Detect which cell encompasses the target text, then output its (x, y) center coordinate. 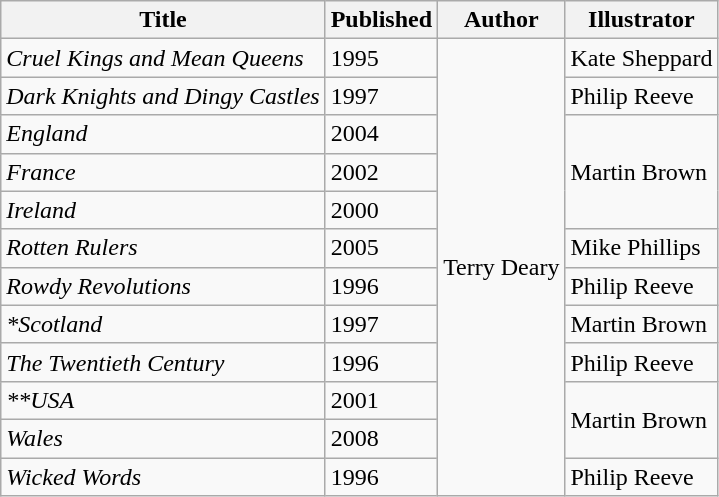
Cruel Kings and Mean Queens (163, 58)
Wicked Words (163, 477)
2005 (381, 248)
Terry Deary (502, 268)
Title (163, 20)
2004 (381, 134)
1995 (381, 58)
Mike Phillips (642, 248)
The Twentieth Century (163, 362)
Dark Knights and Dingy Castles (163, 96)
Illustrator (642, 20)
Ireland (163, 210)
Wales (163, 438)
2008 (381, 438)
**USA (163, 400)
England (163, 134)
Rowdy Revolutions (163, 286)
2000 (381, 210)
France (163, 172)
Published (381, 20)
Kate Sheppard (642, 58)
2001 (381, 400)
2002 (381, 172)
Author (502, 20)
Rotten Rulers (163, 248)
*Scotland (163, 324)
